Locate the cell with the specified text and output its [x, y] center coordinate. 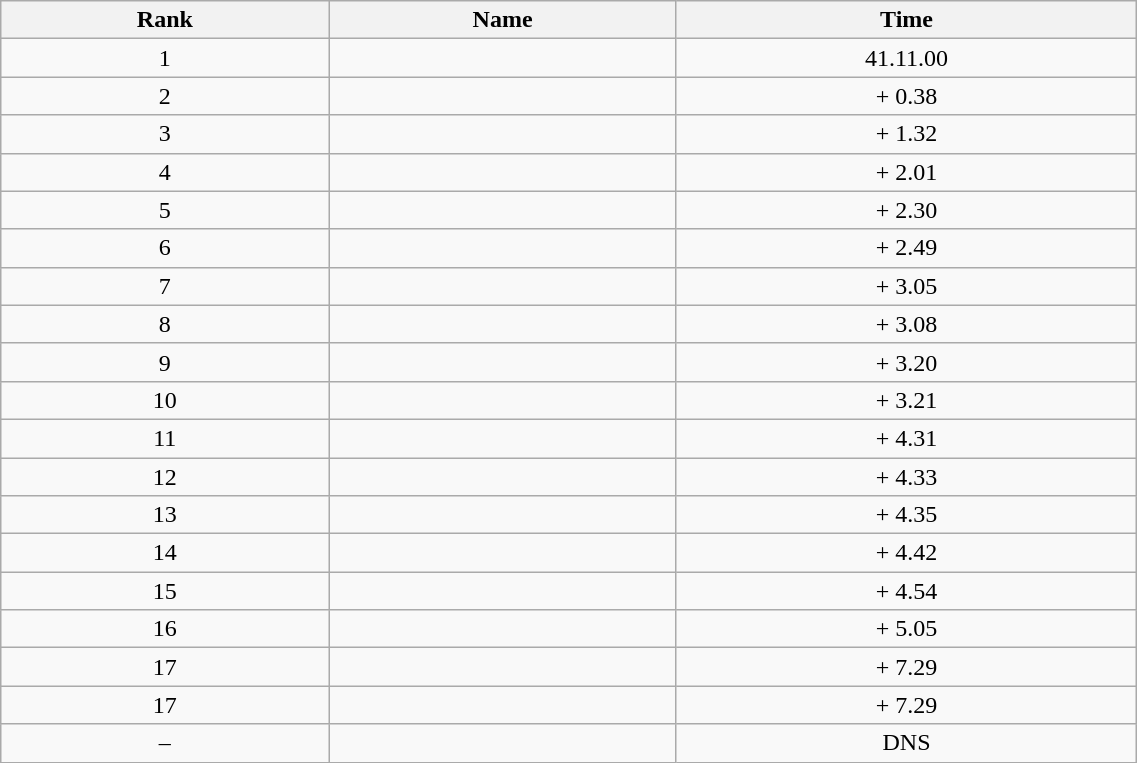
10 [165, 400]
12 [165, 477]
13 [165, 515]
Time [906, 20]
11 [165, 438]
7 [165, 286]
6 [165, 248]
+ 4.42 [906, 553]
14 [165, 553]
DNS [906, 743]
+ 4.31 [906, 438]
– [165, 743]
+ 0.38 [906, 96]
2 [165, 96]
1 [165, 58]
+ 4.33 [906, 477]
9 [165, 362]
41.11.00 [906, 58]
+ 3.05 [906, 286]
5 [165, 210]
8 [165, 324]
+ 3.08 [906, 324]
+ 4.35 [906, 515]
+ 2.49 [906, 248]
16 [165, 629]
+ 3.20 [906, 362]
4 [165, 172]
+ 3.21 [906, 400]
Rank [165, 20]
3 [165, 134]
+ 1.32 [906, 134]
Name [502, 20]
+ 5.05 [906, 629]
+ 2.30 [906, 210]
+ 4.54 [906, 591]
+ 2.01 [906, 172]
15 [165, 591]
